Scan for the cell matching the given text and deliver its (x, y) coordinate at center. 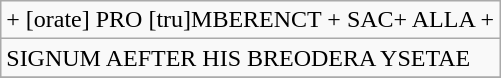
+ [orate] PRO [tru]MBERENCT + SAC+ ALLA + (250, 20)
SIGNUM AEFTER HIS BREODERA YSETAE (250, 58)
